Find where the given text appears and provide that cell's center as [x, y] coordinate. 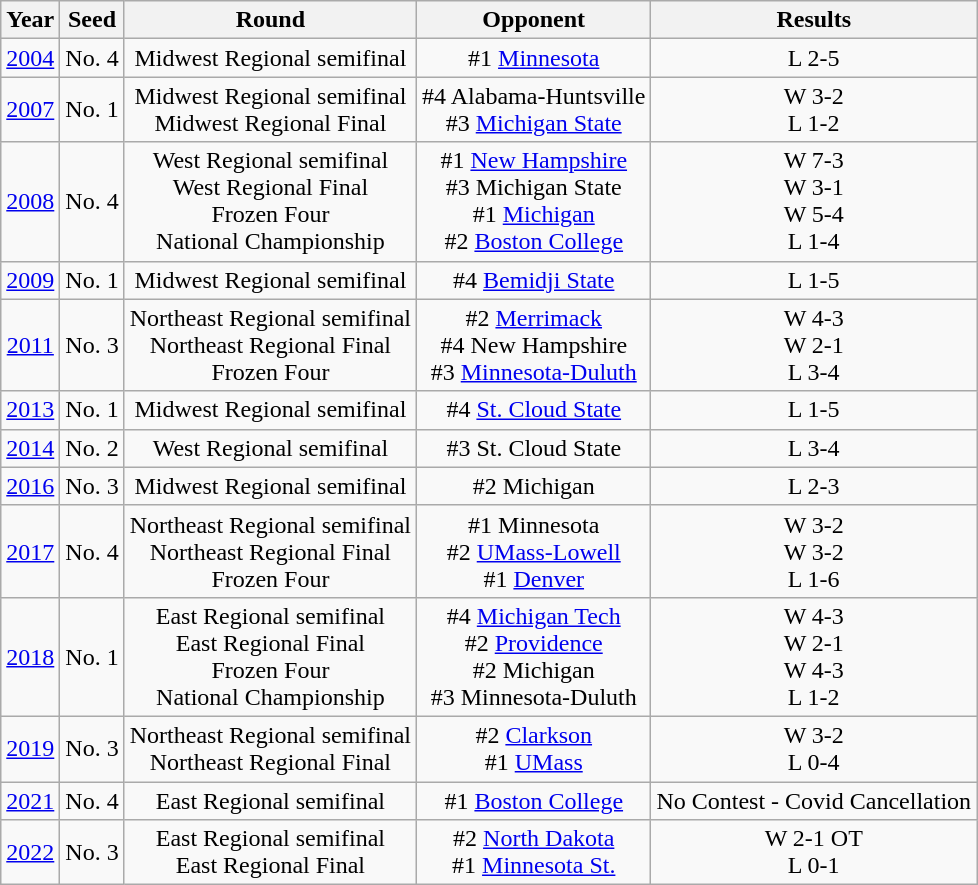
#1 Minnesota#2 UMass-Lowell#1 Denver [534, 551]
#4 Michigan Tech#2 Providence#2 Michigan #3 Minnesota-Duluth [534, 656]
#4 Alabama-Huntsville#3 Michigan State [534, 110]
#4 Bemidji State [534, 280]
2018 [30, 656]
#4 St. Cloud State [534, 410]
W 3-2L 1-2 [814, 110]
2013 [30, 410]
#2 North Dakota#1 Minnesota St. [534, 852]
Round [270, 20]
East Regional semifinal [270, 801]
2008 [30, 202]
No Contest - Covid Cancellation [814, 801]
#2 Michigan [534, 486]
W 3-2L 0-4 [814, 748]
L 2-3 [814, 486]
2017 [30, 551]
2004 [30, 58]
Results [814, 20]
West Regional semifinal [270, 448]
#3 St. Cloud State [534, 448]
W 4-3 W 2-1 W 4-3 L 1-2 [814, 656]
#2 Merrimack#4 New Hampshire#3 Minnesota-Duluth [534, 345]
Midwest Regional semifinalMidwest Regional Final [270, 110]
Year [30, 20]
Opponent [534, 20]
#2 Clarkson#1 UMass [534, 748]
2019 [30, 748]
2009 [30, 280]
Northeast Regional semifinalNortheast Regional Final [270, 748]
2022 [30, 852]
#1 Minnesota [534, 58]
2011 [30, 345]
W 7-3W 3-1W 5-4L 1-4 [814, 202]
W 4-3W 2-1L 3-4 [814, 345]
L 3-4 [814, 448]
2021 [30, 801]
West Regional semifinalWest Regional FinalFrozen FourNational Championship [270, 202]
No. 2 [92, 448]
W 2-1 OTL 0-1 [814, 852]
Seed [92, 20]
2014 [30, 448]
East Regional semifinalEast Regional Final [270, 852]
2016 [30, 486]
#1 Boston College [534, 801]
L 2-5 [814, 58]
W 3-2 W 3-2 L 1-6 [814, 551]
East Regional semifinalEast Regional FinalFrozen Four National Championship [270, 656]
#1 New Hampshire#3 Michigan State#1 Michigan#2 Boston College [534, 202]
2007 [30, 110]
